Return [x, y] of the center of cell containing provided text 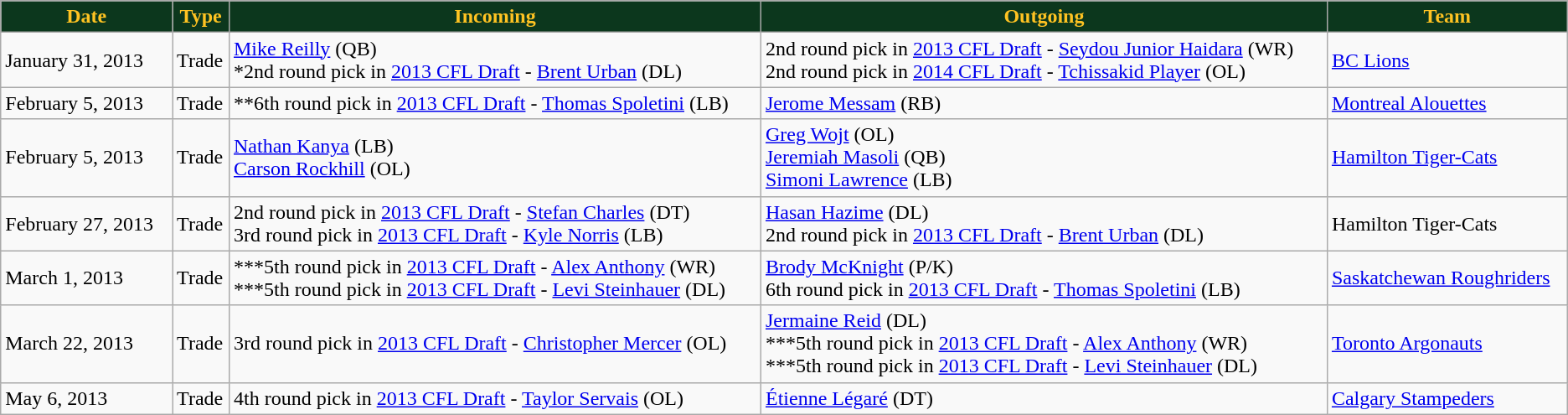
March 22, 2013 [87, 344]
**6th round pick in 2013 CFL Draft - Thomas Spoletini (LB) [494, 103]
Saskatchewan Roughriders [1447, 278]
Toronto Argonauts [1447, 344]
Calgary Stampeders [1447, 398]
Incoming [494, 17]
Greg Wojt (OL)Jeremiah Masoli (QB)Simoni Lawrence (LB) [1044, 158]
Hasan Hazime (DL)2nd round pick in 2013 CFL Draft - Brent Urban (DL) [1044, 223]
Team [1447, 17]
3rd round pick in 2013 CFL Draft - Christopher Mercer (OL) [494, 344]
Jermaine Reid (DL)***5th round pick in 2013 CFL Draft - Alex Anthony (WR)***5th round pick in 2013 CFL Draft - Levi Steinhauer (DL) [1044, 344]
January 31, 2013 [87, 60]
Brody McKnight (P/K)6th round pick in 2013 CFL Draft - Thomas Spoletini (LB) [1044, 278]
2nd round pick in 2013 CFL Draft - Stefan Charles (DT)3rd round pick in 2013 CFL Draft - Kyle Norris (LB) [494, 223]
March 1, 2013 [87, 278]
May 6, 2013 [87, 398]
Date [87, 17]
Étienne Légaré (DT) [1044, 398]
February 27, 2013 [87, 223]
BC Lions [1447, 60]
Mike Reilly (QB)*2nd round pick in 2013 CFL Draft - Brent Urban (DL) [494, 60]
Type [201, 17]
4th round pick in 2013 CFL Draft - Taylor Servais (OL) [494, 398]
Outgoing [1044, 17]
***5th round pick in 2013 CFL Draft - Alex Anthony (WR)***5th round pick in 2013 CFL Draft - Levi Steinhauer (DL) [494, 278]
Montreal Alouettes [1447, 103]
Jerome Messam (RB) [1044, 103]
Nathan Kanya (LB)Carson Rockhill (OL) [494, 158]
2nd round pick in 2013 CFL Draft - Seydou Junior Haidara (WR)2nd round pick in 2014 CFL Draft - Tchissakid Player (OL) [1044, 60]
